Capture the cell that displays the provided text and extract its [X, Y] central coordinate. 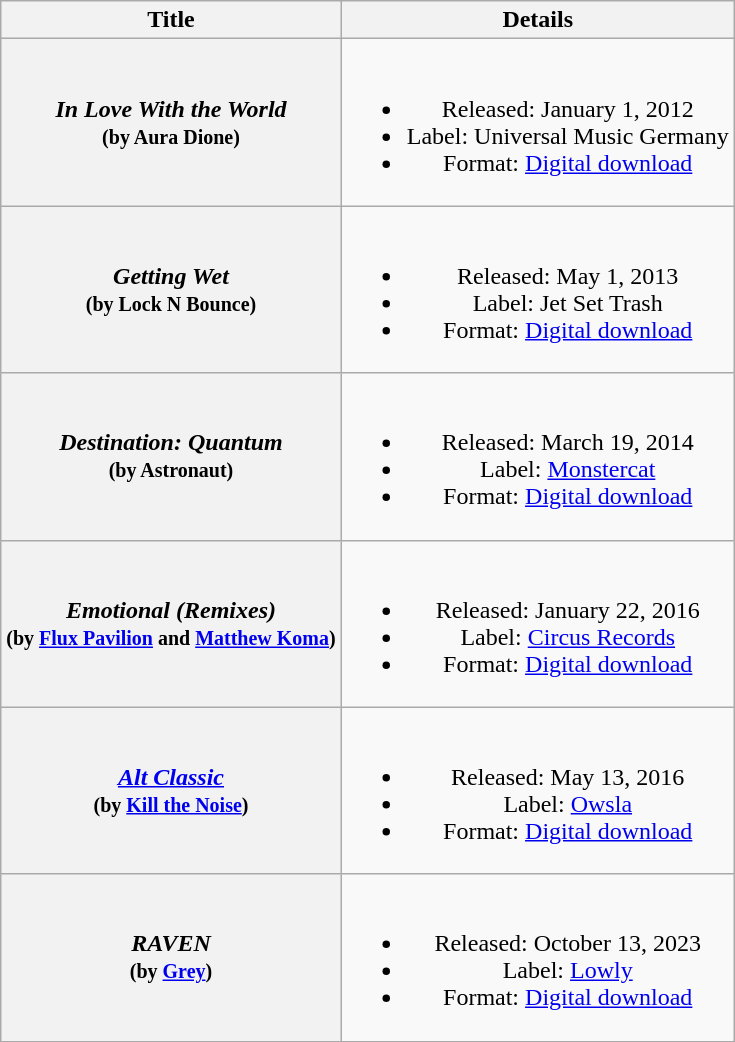
Released: January 22, 2016Label: Circus RecordsFormat: Digital download [538, 624]
Released: March 19, 2014Label: MonstercatFormat: Digital download [538, 456]
In Love With the World(by Aura Dione) [171, 122]
RAVEN(by Grey) [171, 958]
Released: May 13, 2016Label: OwslaFormat: Digital download [538, 790]
Getting Wet(by Lock N Bounce) [171, 290]
Released: January 1, 2012Label: Universal Music GermanyFormat: Digital download [538, 122]
Released: May 1, 2013Label: Jet Set TrashFormat: Digital download [538, 290]
Destination: Quantum(by Astronaut) [171, 456]
Alt Classic(by Kill the Noise) [171, 790]
Released: October 13, 2023Label: LowlyFormat: Digital download [538, 958]
Emotional (Remixes)(by Flux Pavilion and Matthew Koma) [171, 624]
Details [538, 20]
Title [171, 20]
